Identify which cell holds the provided text, then report its [X, Y] central coordinate. 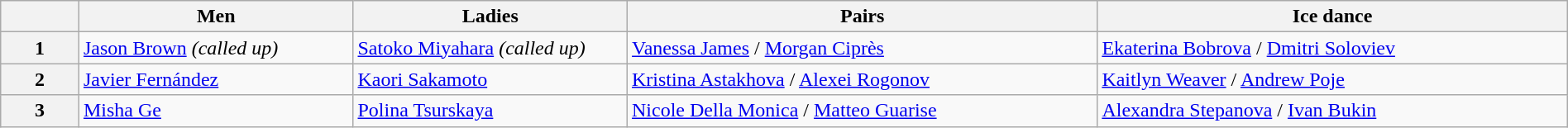
Ice dance [1332, 17]
Kaitlyn Weaver / Andrew Poje [1332, 79]
3 [40, 111]
Kaori Sakamoto [490, 79]
Jason Brown (called up) [216, 48]
Ekaterina Bobrova / Dmitri Soloviev [1332, 48]
Kristina Astakhova / Alexei Rogonov [863, 79]
Polina Tsurskaya [490, 111]
Javier Fernández [216, 79]
Misha Ge [216, 111]
Satoko Miyahara (called up) [490, 48]
Alexandra Stepanova / Ivan Bukin [1332, 111]
Ladies [490, 17]
Nicole Della Monica / Matteo Guarise [863, 111]
Vanessa James / Morgan Ciprès [863, 48]
Men [216, 17]
1 [40, 48]
Pairs [863, 17]
2 [40, 79]
